Find where the given text appears and provide that cell's center as [x, y] coordinate. 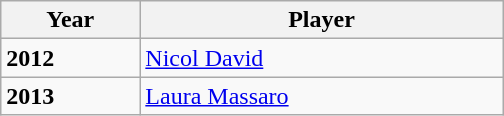
Player [322, 20]
Year [70, 20]
2012 [70, 58]
2013 [70, 96]
Nicol David [322, 58]
Laura Massaro [322, 96]
